Search for the cell housing the specified text and yield its [X, Y] center coordinate. 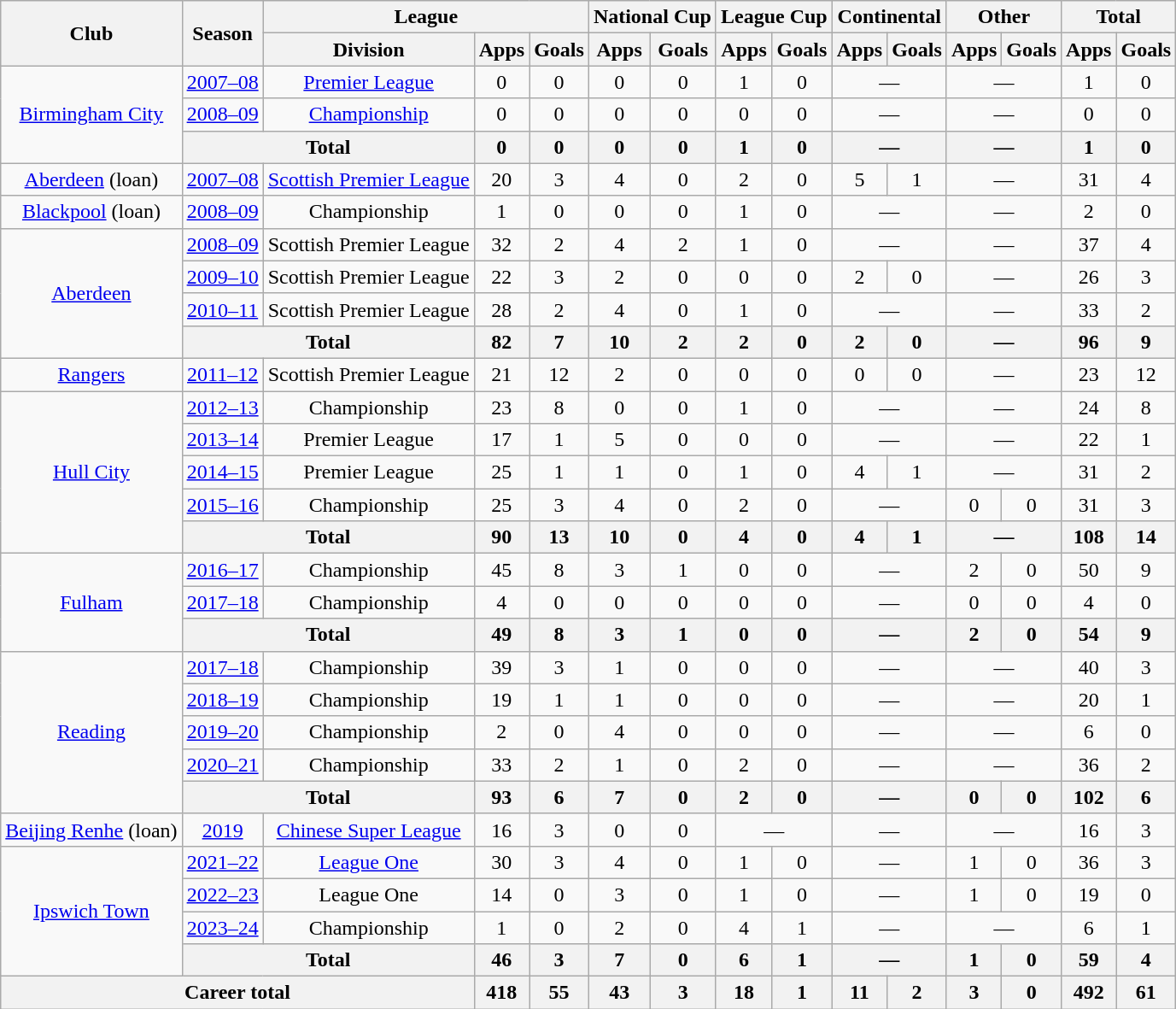
93 [501, 797]
Blackpool (loan) [91, 212]
Chinese Super League [369, 830]
2009–10 [222, 277]
13 [559, 537]
2023–24 [222, 927]
Aberdeen [91, 293]
82 [501, 342]
28 [501, 309]
Rangers [91, 374]
Beijing Renhe (loan) [91, 830]
54 [1089, 635]
108 [1089, 537]
59 [1089, 960]
2021–22 [222, 862]
2015–16 [222, 505]
37 [1089, 244]
418 [501, 993]
55 [559, 993]
Aberdeen (loan) [91, 179]
League Cup [774, 17]
Career total [237, 993]
50 [1089, 570]
2014–15 [222, 472]
21 [501, 374]
2012–13 [222, 408]
League [425, 17]
2010–11 [222, 309]
Club [91, 33]
26 [1089, 277]
National Cup [652, 17]
43 [619, 993]
Division [369, 50]
17 [501, 440]
46 [501, 960]
40 [1089, 667]
2020–21 [222, 765]
49 [501, 635]
2019–20 [222, 732]
11 [859, 993]
492 [1089, 993]
30 [501, 862]
Fulham [91, 602]
2011–12 [222, 374]
39 [501, 667]
Season [222, 33]
2018–19 [222, 700]
2016–17 [222, 570]
24 [1089, 408]
45 [501, 570]
2013–14 [222, 440]
Ipswich Town [91, 911]
96 [1089, 342]
32 [501, 244]
90 [501, 537]
Continental [889, 17]
Hull City [91, 472]
18 [743, 993]
Other [1003, 17]
102 [1089, 797]
2022–23 [222, 895]
61 [1146, 993]
Reading [91, 732]
2019 [222, 830]
Birmingham City [91, 114]
